Detect which cell encompasses the target text, then output its (x, y) center coordinate. 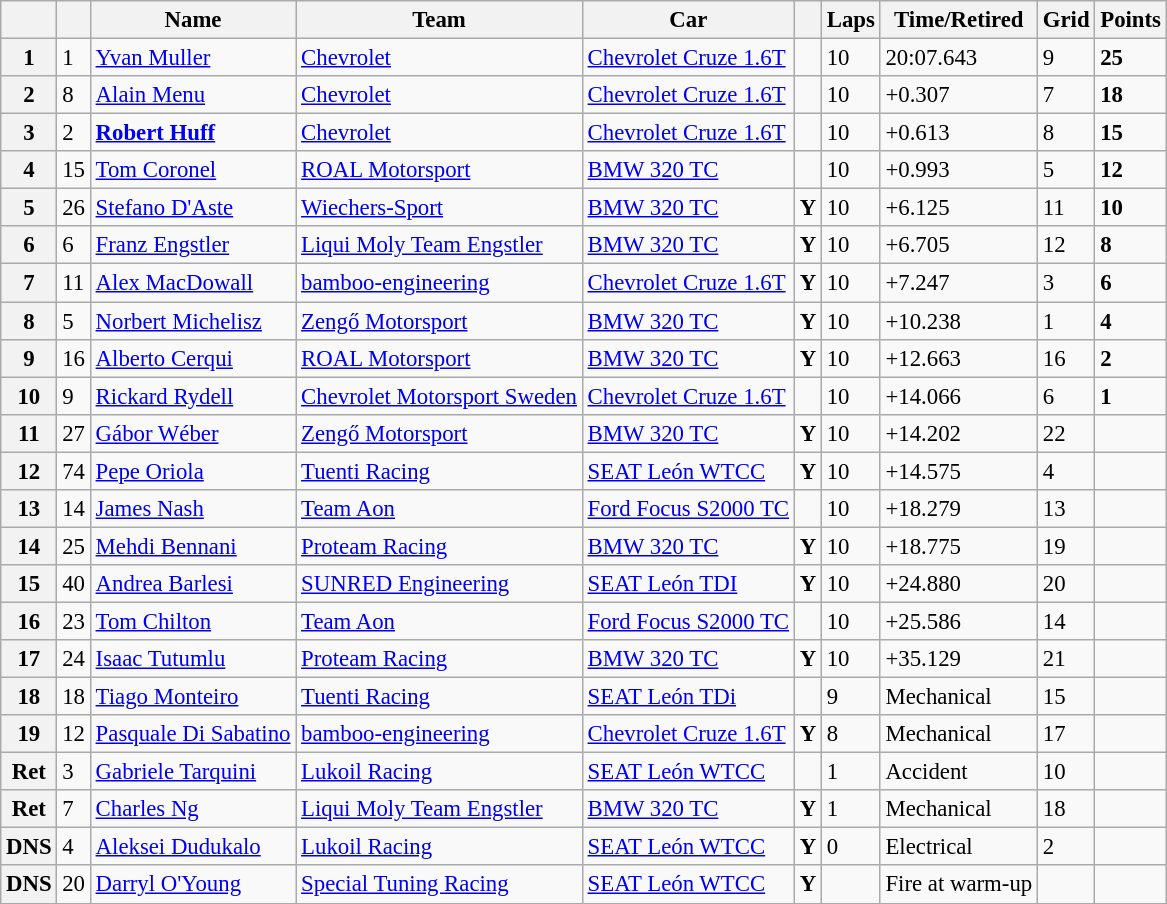
+14.066 (958, 396)
+0.993 (958, 170)
Yvan Muller (192, 58)
74 (74, 471)
Electrical (958, 847)
Team (439, 20)
Gabriele Tarquini (192, 772)
Pepe Oriola (192, 471)
+6.705 (958, 245)
Tom Coronel (192, 170)
40 (74, 584)
+7.247 (958, 283)
Grid (1066, 20)
Chevrolet Motorsport Sweden (439, 396)
Stefano D'Aste (192, 208)
Tiago Monteiro (192, 697)
+14.202 (958, 433)
20:07.643 (958, 58)
Isaac Tutumlu (192, 659)
Fire at warm-up (958, 885)
SEAT León TDi (688, 697)
Mehdi Bennani (192, 546)
Rickard Rydell (192, 396)
Name (192, 20)
22 (1066, 433)
Time/Retired (958, 20)
Alex MacDowall (192, 283)
Franz Engstler (192, 245)
Andrea Barlesi (192, 584)
Points (1130, 20)
+18.279 (958, 509)
+0.613 (958, 133)
+14.575 (958, 471)
24 (74, 659)
James Nash (192, 509)
+12.663 (958, 358)
Pasquale Di Sabatino (192, 734)
0 (850, 847)
Aleksei Dudukalo (192, 847)
SEAT León TDI (688, 584)
Robert Huff (192, 133)
+6.125 (958, 208)
21 (1066, 659)
Tom Chilton (192, 621)
Norbert Michelisz (192, 321)
+35.129 (958, 659)
Wiechers-Sport (439, 208)
27 (74, 433)
23 (74, 621)
Accident (958, 772)
Alberto Cerqui (192, 358)
SUNRED Engineering (439, 584)
+24.880 (958, 584)
Laps (850, 20)
+25.586 (958, 621)
+0.307 (958, 95)
Alain Menu (192, 95)
Darryl O'Young (192, 885)
Charles Ng (192, 809)
26 (74, 208)
+18.775 (958, 546)
Gábor Wéber (192, 433)
Car (688, 20)
Special Tuning Racing (439, 885)
+10.238 (958, 321)
